Determine the (x, y) coordinate at the center of the cell enclosing the given text.  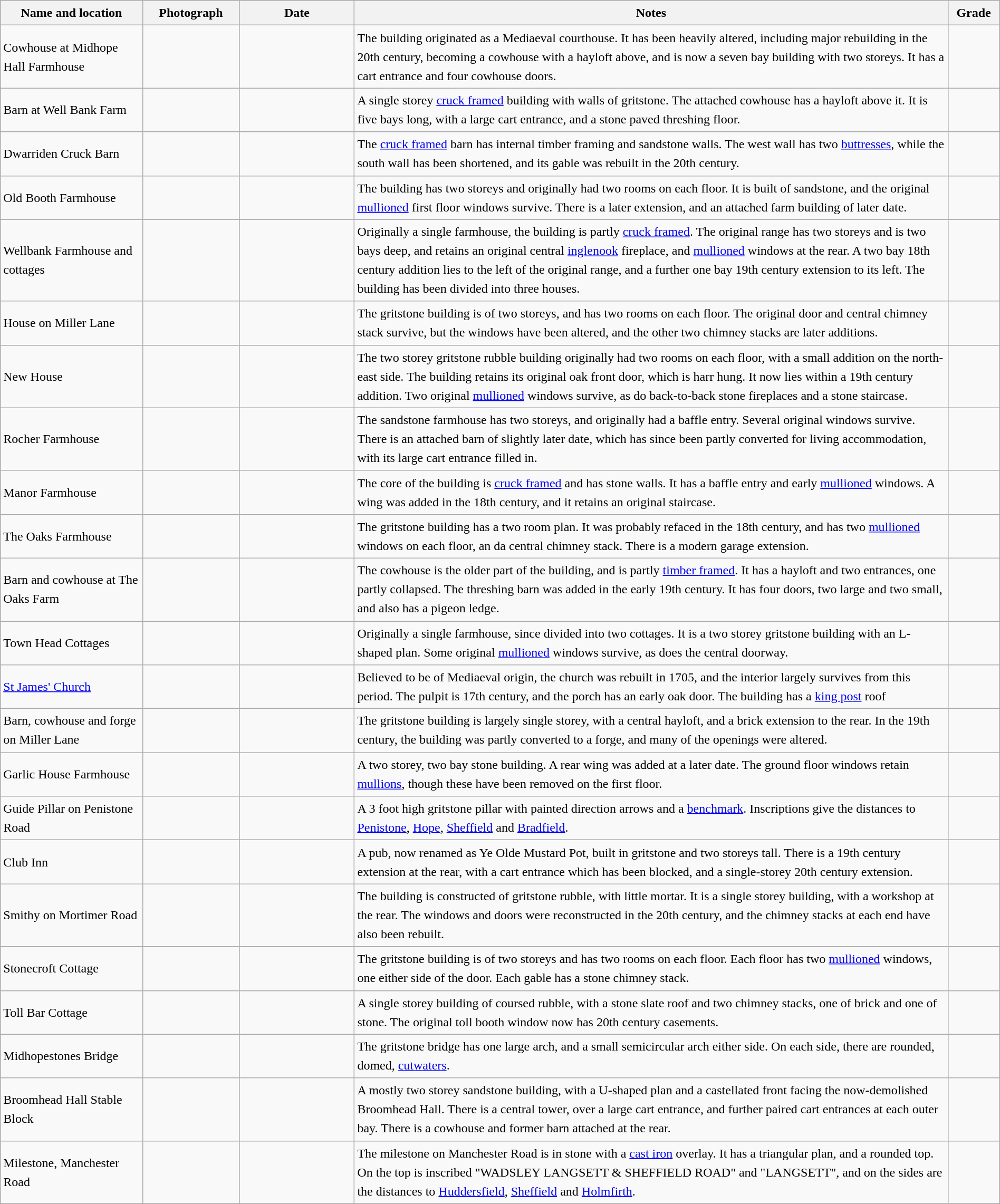
Name and location (72, 13)
Stonecroft Cottage (72, 968)
Date (297, 13)
New House (72, 377)
Toll Bar Cottage (72, 1013)
Midhopestones Bridge (72, 1056)
Smithy on Mortimer Road (72, 916)
Old Booth Farmhouse (72, 197)
The gritstone bridge has one large arch, and a small semicircular arch either side. On each side, there are rounded, domed, cutwaters. (651, 1056)
Milestone, Manchester Road (72, 1172)
Cowhouse at Midhope Hall Farmhouse (72, 57)
The Oaks Farmhouse (72, 536)
Manor Farmhouse (72, 493)
Barn, cowhouse and forge on Miller Lane (72, 731)
Club Inn (72, 862)
Broomhead Hall Stable Block (72, 1110)
Photograph (191, 13)
Barn and cowhouse at The Oaks Farm (72, 590)
Grade (974, 13)
St James' Church (72, 687)
Wellbank Farmhouse and cottages (72, 261)
Notes (651, 13)
Dwarriden Cruck Barn (72, 154)
Guide Pillar on Penistone Road (72, 818)
Rocher Farmhouse (72, 439)
Barn at Well Bank Farm (72, 110)
Garlic House Farmhouse (72, 774)
House on Miller Lane (72, 323)
Town Head Cottages (72, 643)
